Extract the (x, y) coordinate from the center of the cell holding the provided text.  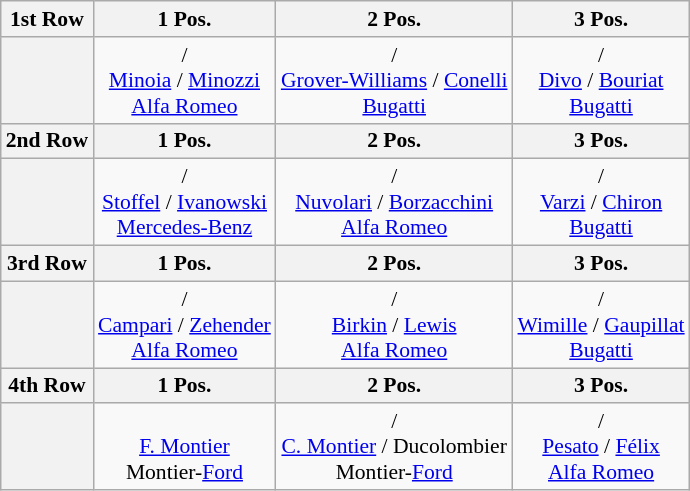
/ Birkin / LewisAlfa Romeo (394, 324)
4th Row (47, 386)
/ Varzi / ChironBugatti (602, 202)
3rd Row (47, 264)
/ Pesato / FélixAlfa Romeo (602, 448)
/ C. Montier / DucolombierMontier-Ford (394, 448)
/ Minoia / MinozziAlfa Romeo (184, 80)
2nd Row (47, 141)
/ Divo / BouriatBugatti (602, 80)
1st Row (47, 19)
/ Stoffel / Ivanowski Mercedes-Benz (184, 202)
/ Grover-Williams / ConelliBugatti (394, 80)
/ Campari / ZehenderAlfa Romeo (184, 324)
/ Wimille / GaupillatBugatti (602, 324)
/ Nuvolari / BorzacchiniAlfa Romeo (394, 202)
F. MontierMontier-Ford (184, 448)
